Return [x, y] of the center of cell containing provided text 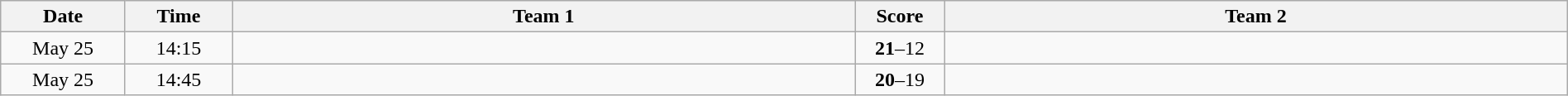
Score [900, 17]
21–12 [900, 48]
Time [179, 17]
Date [63, 17]
Team 1 [544, 17]
14:45 [179, 79]
20–19 [900, 79]
14:15 [179, 48]
Team 2 [1256, 17]
